For the text-containing cell, return its midpoint in [X, Y] coordinate format. 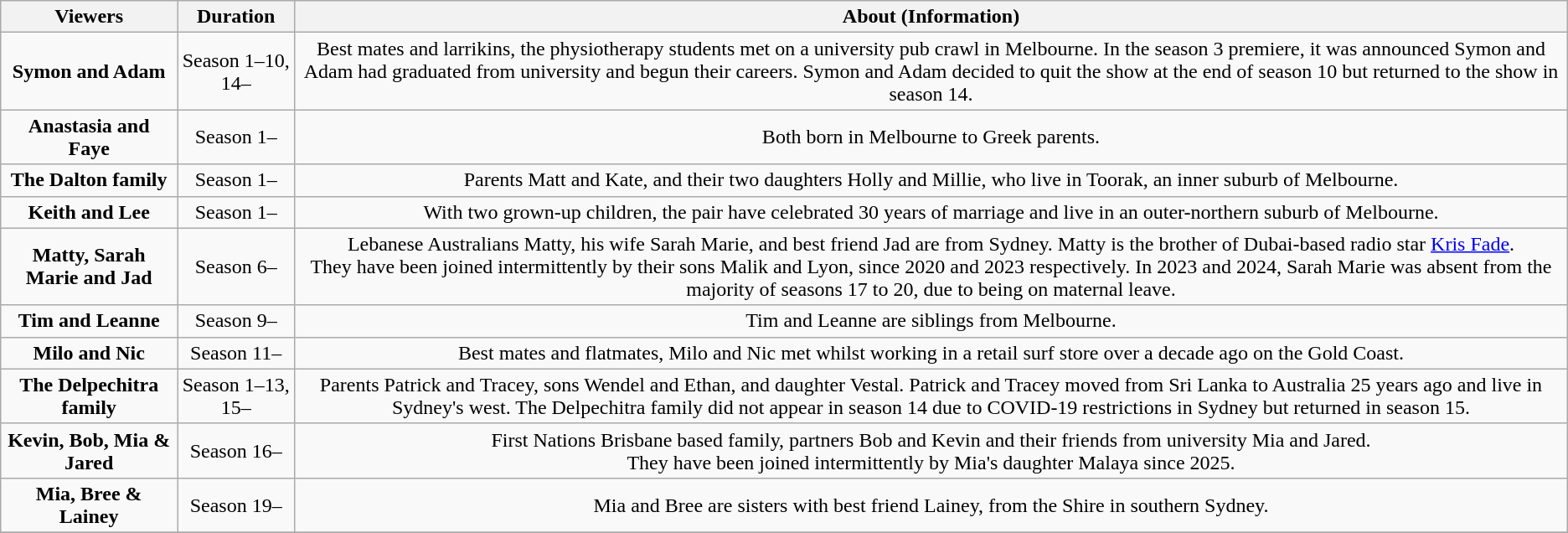
Season 1–13, 15– [236, 396]
Season 9– [236, 321]
Tim and Leanne [89, 321]
The Delpechitra family [89, 396]
Tim and Leanne are siblings from Melbourne. [931, 321]
About (Information) [931, 17]
Milo and Nic [89, 353]
Parents Matt and Kate, and their two daughters Holly and Millie, who live in Toorak, an inner suburb of Melbourne. [931, 180]
Keith and Lee [89, 212]
Kevin, Bob, Mia & Jared [89, 451]
Symon and Adam [89, 71]
Both born in Melbourne to Greek parents. [931, 137]
Anastasia and Faye [89, 137]
Duration [236, 17]
Season 6– [236, 266]
Season 1–10, 14– [236, 71]
With two grown-up children, the pair have celebrated 30 years of marriage and live in an outer-northern suburb of Melbourne. [931, 212]
Season 16– [236, 451]
Matty, Sarah Marie and Jad [89, 266]
Viewers [89, 17]
The Dalton family [89, 180]
Season 11– [236, 353]
Best mates and flatmates, Milo and Nic met whilst working in a retail surf store over a decade ago on the Gold Coast. [931, 353]
Season 19– [236, 505]
Mia and Bree are sisters with best friend Lainey, from the Shire in southern Sydney. [931, 505]
Mia, Bree & Lainey [89, 505]
